Pinpoint the cell where the given text exists, returning its [X, Y] midpoint coordinate. 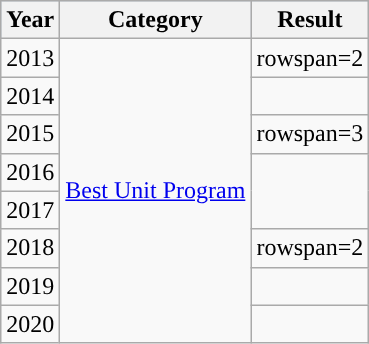
2017 [30, 210]
Year [30, 20]
2014 [30, 96]
Category [156, 20]
2016 [30, 172]
2018 [30, 248]
Best Unit Program [156, 191]
2020 [30, 324]
Result [310, 20]
2019 [30, 286]
rowspan=3 [310, 134]
2015 [30, 134]
2013 [30, 58]
